Output the (x, y) coordinate of the center of the cell containing the given text.  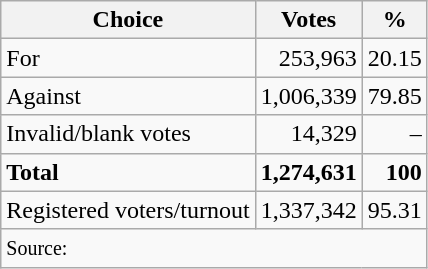
Choice (128, 20)
– (394, 134)
1,337,342 (308, 210)
1,006,339 (308, 96)
253,963 (308, 58)
% (394, 20)
20.15 (394, 58)
95.31 (394, 210)
Total (128, 172)
For (128, 58)
100 (394, 172)
Against (128, 96)
1,274,631 (308, 172)
Source: (214, 248)
79.85 (394, 96)
Registered voters/turnout (128, 210)
Votes (308, 20)
Invalid/blank votes (128, 134)
14,329 (308, 134)
